Output the [x, y] coordinate of the center of the cell containing the given text.  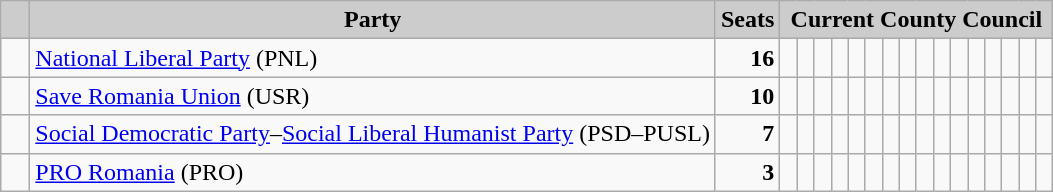
Social Democratic Party–Social Liberal Humanist Party (PSD–PUSL) [373, 134]
Save Romania Union (USR) [373, 96]
Current County Council [916, 20]
10 [747, 96]
7 [747, 134]
National Liberal Party (PNL) [373, 58]
Party [373, 20]
PRO Romania (PRO) [373, 172]
3 [747, 172]
16 [747, 58]
Seats [747, 20]
